Locate the cell with the specified text and output its (x, y) center coordinate. 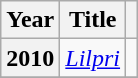
Year (30, 20)
Lilpri (93, 58)
Title (93, 20)
2010 (30, 58)
